Identify which cell holds the provided text, then report its (x, y) central coordinate. 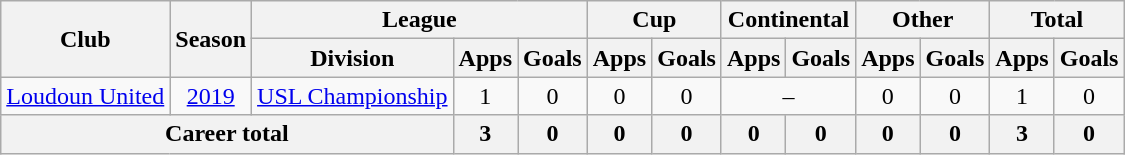
2019 (211, 96)
Cup (654, 20)
– (788, 96)
USL Championship (353, 96)
Continental (788, 20)
Total (1057, 20)
Club (86, 39)
Loudoun United (86, 96)
League (420, 20)
Other (923, 20)
Division (353, 58)
Season (211, 39)
Career total (227, 134)
